Determine the [X, Y] coordinate at the center of the cell enclosing the given text.  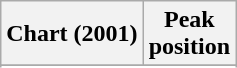
Peakposition [189, 34]
Chart (2001) [72, 34]
